Output the (x, y) coordinate of the center of the cell containing the given text.  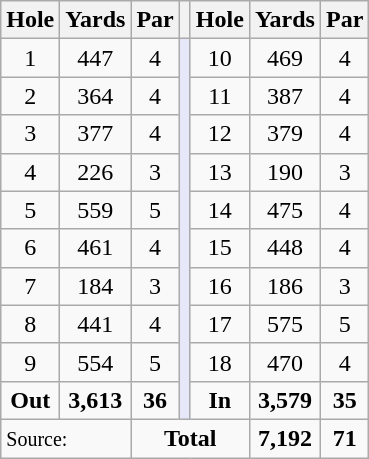
36 (155, 400)
7,192 (284, 438)
Total (190, 438)
10 (220, 58)
387 (284, 96)
575 (284, 324)
184 (96, 286)
9 (30, 362)
448 (284, 248)
71 (344, 438)
Source: (66, 438)
190 (284, 172)
559 (96, 210)
Out (30, 400)
6 (30, 248)
In (220, 400)
15 (220, 248)
11 (220, 96)
18 (220, 362)
13 (220, 172)
12 (220, 134)
364 (96, 96)
377 (96, 134)
14 (220, 210)
2 (30, 96)
461 (96, 248)
16 (220, 286)
3,613 (96, 400)
35 (344, 400)
17 (220, 324)
469 (284, 58)
447 (96, 58)
554 (96, 362)
475 (284, 210)
8 (30, 324)
1 (30, 58)
441 (96, 324)
3,579 (284, 400)
470 (284, 362)
7 (30, 286)
226 (96, 172)
186 (284, 286)
379 (284, 134)
